Pinpoint the cell where the given text exists, returning its [X, Y] midpoint coordinate. 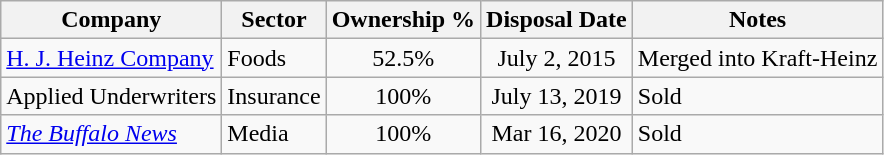
Insurance [274, 96]
Company [112, 20]
Media [274, 134]
Merged into Kraft-Heinz [758, 58]
Notes [758, 20]
52.5% [403, 58]
Disposal Date [557, 20]
Ownership % [403, 20]
July 2, 2015 [557, 58]
The Buffalo News [112, 134]
July 13, 2019 [557, 96]
H. J. Heinz Company [112, 58]
Foods [274, 58]
Applied Underwriters [112, 96]
Mar 16, 2020 [557, 134]
Sector [274, 20]
